Provide the (X, Y) coordinate of the cell's center where the given text is located.  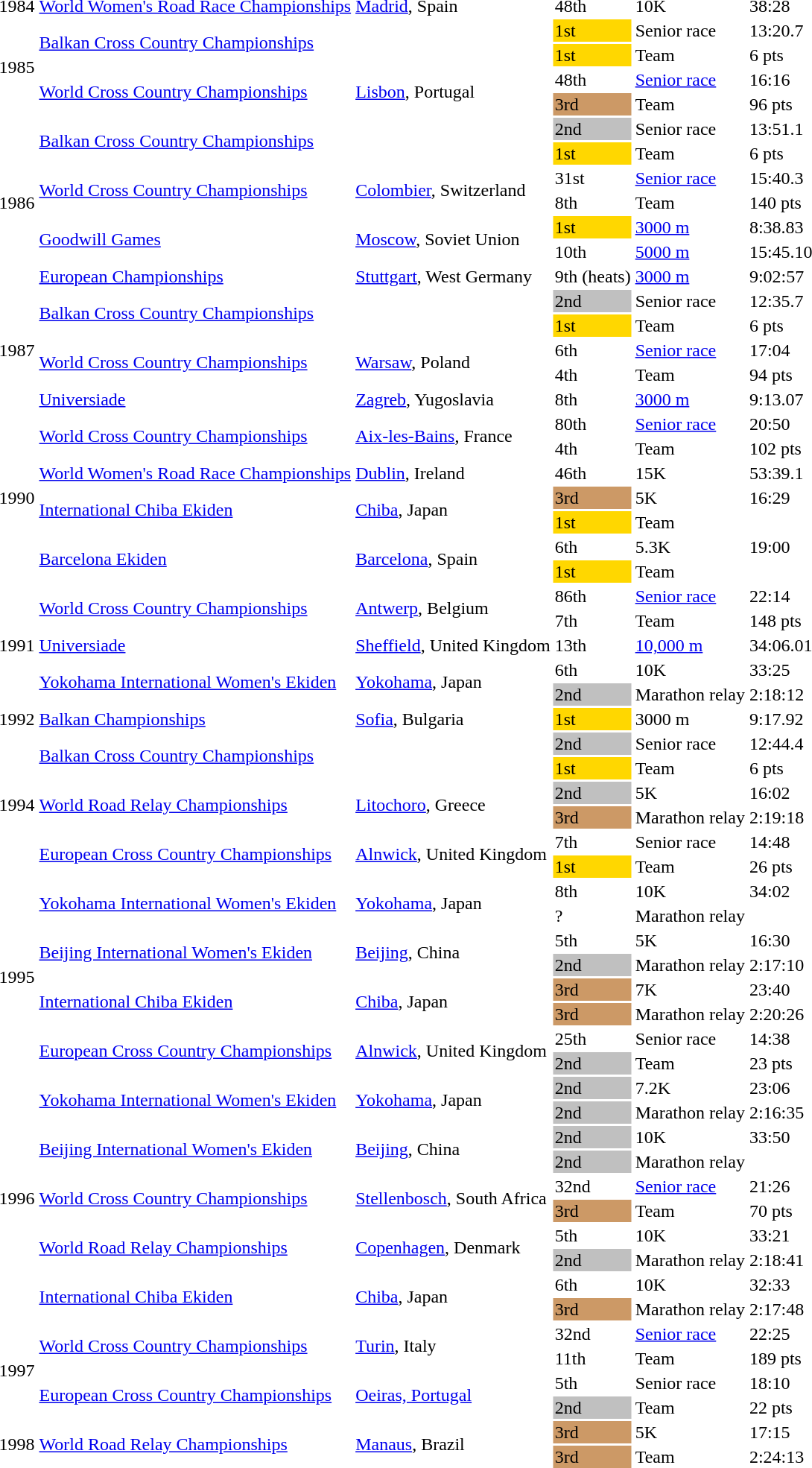
46th (593, 473)
15K (690, 473)
European Championships (195, 276)
Barcelona, Spain (453, 559)
Oeiras, Portugal (453, 1395)
9th (heats) (593, 276)
86th (593, 596)
Aix-les-Bains, France (453, 437)
Lisbon, Portugal (453, 92)
Sofia, Bulgaria (453, 719)
13th (593, 645)
Manaus, Brazil (453, 1444)
11th (593, 1358)
31st (593, 178)
5.3K (690, 547)
80th (593, 424)
Moscow, Soviet Union (453, 240)
Colombier, Switzerland (453, 191)
Warsaw, Poland (453, 362)
5000 m (690, 252)
World Women's Road Race Championships (195, 473)
Stuttgart, West Germany (453, 276)
Turin, Italy (453, 1346)
Sheffield, United Kingdom (453, 645)
Barcelona Ekiden (195, 559)
Balkan Championships (195, 719)
Stellenbosch, South Africa (453, 1198)
48th (593, 80)
10,000 m (690, 645)
? (593, 916)
7K (690, 990)
25th (593, 1039)
Litochoro, Greece (453, 805)
7.2K (690, 1088)
Copenhagen, Denmark (453, 1247)
Dublin, Ireland (453, 473)
Zagreb, Yugoslavia (453, 399)
Goodwill Games (195, 240)
10th (593, 252)
Antwerp, Belgium (453, 608)
